Detect which cell encompasses the target text, then output its [X, Y] center coordinate. 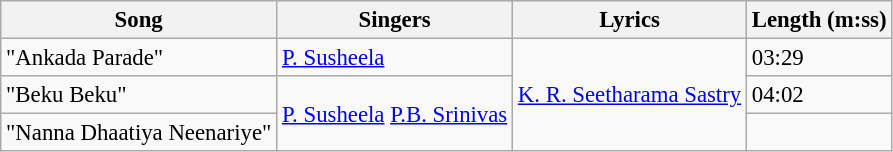
P. Susheela [395, 58]
K. R. Seetharama Sastry [630, 96]
04:02 [818, 95]
03:29 [818, 58]
Lyrics [630, 20]
Length (m:ss) [818, 20]
P. Susheela P.B. Srinivas [395, 114]
Singers [395, 20]
"Nanna Dhaatiya Neenariye" [139, 133]
"Ankada Parade" [139, 58]
Song [139, 20]
"Beku Beku" [139, 95]
